From the cell containing the given text, extract its center point as [x, y] coordinate. 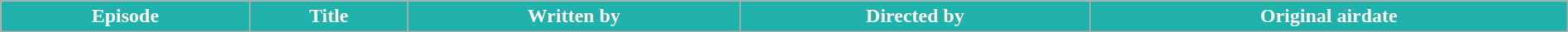
Episode [126, 16]
Title [329, 16]
Written by [574, 16]
Directed by [915, 16]
Original airdate [1328, 16]
